For the text-containing cell, return its midpoint in (X, Y) coordinate format. 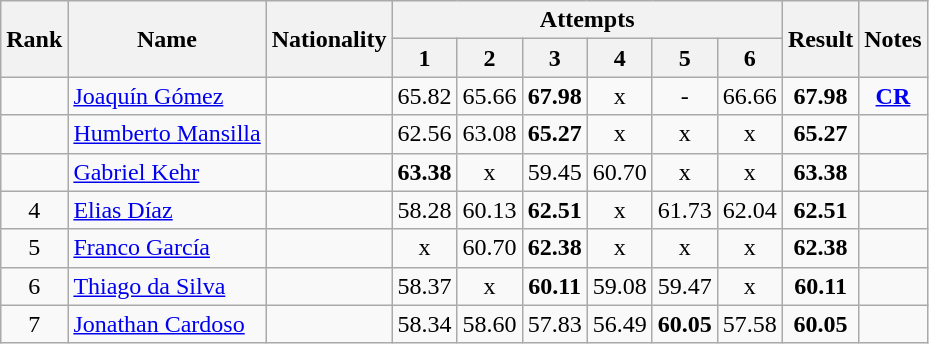
1 (424, 58)
Attempts (587, 20)
Nationality (329, 39)
56.49 (620, 324)
58.37 (424, 286)
Notes (893, 39)
CR (893, 96)
Result (820, 39)
58.28 (424, 210)
7 (34, 324)
61.73 (684, 210)
66.66 (750, 96)
59.45 (554, 172)
Rank (34, 39)
Elias Díaz (167, 210)
2 (490, 58)
59.08 (620, 286)
- (684, 96)
59.47 (684, 286)
Humberto Mansilla (167, 134)
57.58 (750, 324)
Gabriel Kehr (167, 172)
65.66 (490, 96)
62.04 (750, 210)
65.82 (424, 96)
57.83 (554, 324)
Jonathan Cardoso (167, 324)
58.60 (490, 324)
63.08 (490, 134)
3 (554, 58)
58.34 (424, 324)
Thiago da Silva (167, 286)
Franco García (167, 248)
Joaquín Gómez (167, 96)
Name (167, 39)
62.56 (424, 134)
60.13 (490, 210)
